Return the (x, y) coordinate for the center point of the cell that contains the specified text.  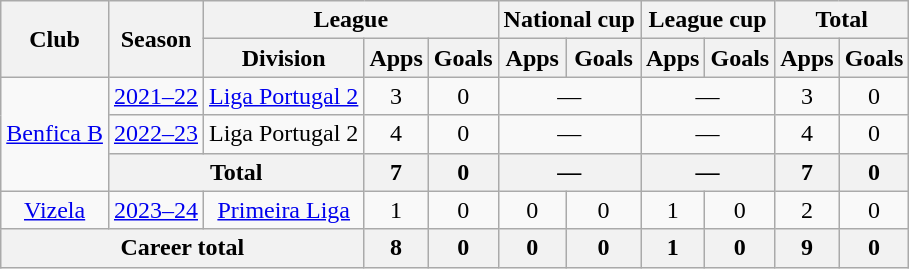
8 (396, 248)
National cup (569, 20)
Vizela (55, 210)
Season (156, 39)
Benfica B (55, 134)
2021–22 (156, 96)
League cup (707, 20)
9 (807, 248)
2022–23 (156, 134)
Primeira Liga (284, 210)
Career total (182, 248)
Division (284, 58)
League (352, 20)
2023–24 (156, 210)
Club (55, 39)
2 (807, 210)
